From the cell containing the given text, extract its center point as (X, Y) coordinate. 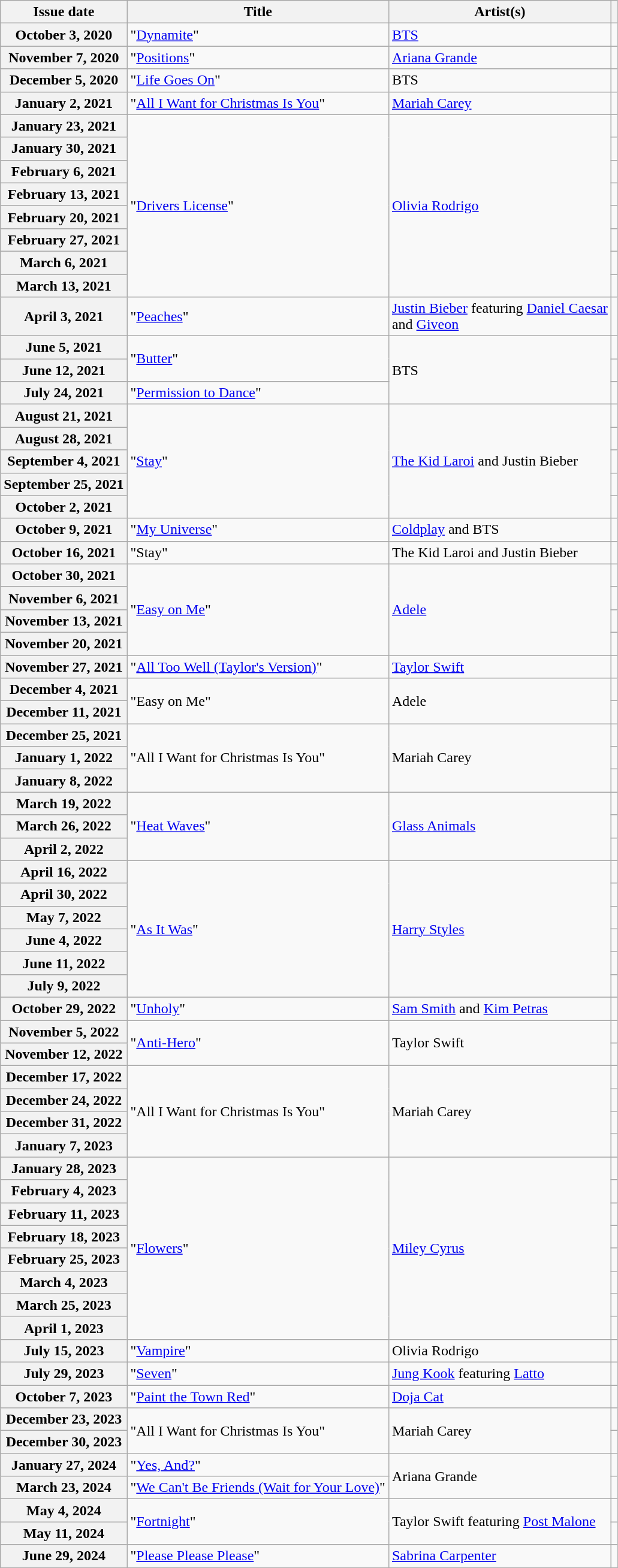
December 5, 2020 (64, 80)
"Seven" (258, 1373)
March 6, 2021 (64, 262)
January 30, 2021 (64, 149)
August 28, 2021 (64, 439)
Taylor Swift featuring Post Malone (500, 1522)
"Please Please Please" (258, 1556)
January 1, 2022 (64, 758)
"Peaches" (258, 316)
May 7, 2022 (64, 917)
"Life Goes On" (258, 80)
"Permission to Dance" (258, 393)
October 3, 2020 (64, 35)
Harry Styles (500, 929)
"Fortnight" (258, 1522)
"My Universe" (258, 530)
"Paint the Town Red" (258, 1397)
"Yes, And?" (258, 1465)
Sam Smith and Kim Petras (500, 1008)
"Butter" (258, 359)
October 30, 2021 (64, 575)
June 11, 2022 (64, 963)
October 2, 2021 (64, 507)
Doja Cat (500, 1397)
September 25, 2021 (64, 484)
November 6, 2021 (64, 598)
March 25, 2023 (64, 1305)
February 25, 2023 (64, 1259)
"Flowers" (258, 1248)
February 13, 2021 (64, 194)
Issue date (64, 12)
November 20, 2021 (64, 643)
October 29, 2022 (64, 1008)
November 5, 2022 (64, 1031)
February 18, 2023 (64, 1237)
January 7, 2023 (64, 1146)
March 23, 2024 (64, 1488)
November 27, 2021 (64, 667)
"Dynamite" (258, 35)
December 23, 2023 (64, 1419)
March 19, 2022 (64, 803)
April 16, 2022 (64, 872)
Glass Animals (500, 826)
October 16, 2021 (64, 552)
June 12, 2021 (64, 370)
July 15, 2023 (64, 1351)
November 7, 2020 (64, 58)
March 13, 2021 (64, 286)
March 26, 2022 (64, 826)
December 17, 2022 (64, 1077)
January 2, 2021 (64, 103)
December 31, 2022 (64, 1123)
November 12, 2022 (64, 1055)
October 9, 2021 (64, 530)
Sabrina Carpenter (500, 1556)
January 23, 2021 (64, 126)
"As It Was" (258, 929)
June 5, 2021 (64, 348)
September 4, 2021 (64, 461)
February 6, 2021 (64, 171)
December 30, 2023 (64, 1442)
February 4, 2023 (64, 1191)
July 9, 2022 (64, 986)
April 2, 2022 (64, 849)
July 29, 2023 (64, 1373)
Justin Bieber featuring Daniel Caesarand Giveon (500, 316)
July 24, 2021 (64, 393)
Coldplay and BTS (500, 530)
April 1, 2023 (64, 1328)
April 30, 2022 (64, 895)
"Positions" (258, 58)
Miley Cyrus (500, 1248)
Artist(s) (500, 12)
Jung Kook featuring Latto (500, 1373)
May 11, 2024 (64, 1533)
June 4, 2022 (64, 940)
January 8, 2022 (64, 781)
June 29, 2024 (64, 1556)
"Unholy" (258, 1008)
November 13, 2021 (64, 621)
August 21, 2021 (64, 416)
December 24, 2022 (64, 1100)
"Heat Waves" (258, 826)
Title (258, 12)
March 4, 2023 (64, 1282)
"We Can't Be Friends (Wait for Your Love)" (258, 1488)
"Anti-Hero" (258, 1043)
February 11, 2023 (64, 1214)
January 28, 2023 (64, 1168)
"Drivers License" (258, 206)
"All Too Well (Taylor's Version)" (258, 667)
May 4, 2024 (64, 1510)
January 27, 2024 (64, 1465)
"Vampire" (258, 1351)
February 27, 2021 (64, 240)
April 3, 2021 (64, 316)
December 4, 2021 (64, 690)
October 7, 2023 (64, 1397)
February 20, 2021 (64, 217)
December 25, 2021 (64, 735)
December 11, 2021 (64, 712)
